Extract the [X, Y] coordinate from the center of the cell holding the provided text.  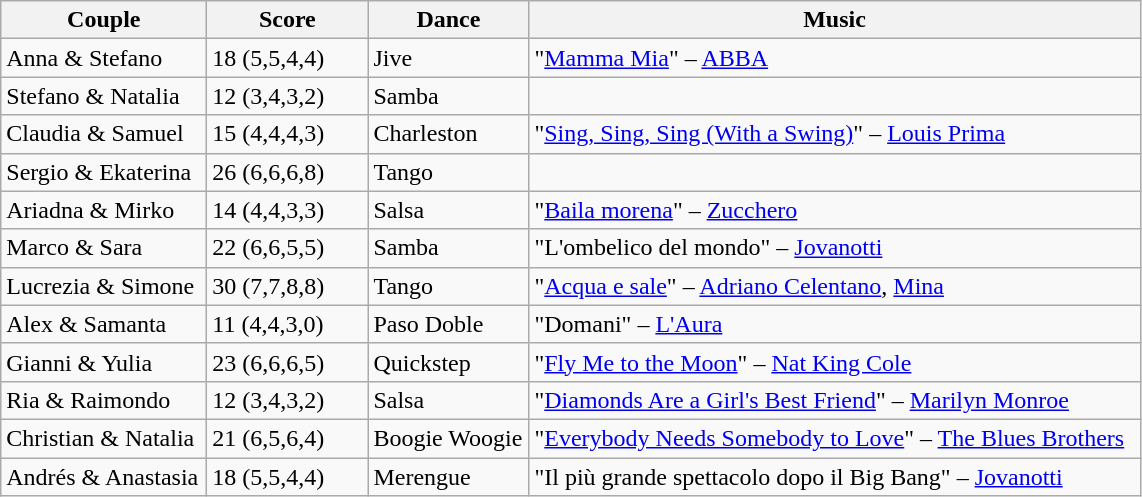
Merengue [448, 477]
Score [288, 20]
Couple [104, 20]
Claudia & Samuel [104, 134]
Anna & Stefano [104, 58]
"Domani" – L'Aura [834, 324]
Christian & Natalia [104, 438]
"Baila morena" – Zucchero [834, 210]
"Il più grande spettacolo dopo il Big Bang" – Jovanotti [834, 477]
Paso Doble [448, 324]
14 (4,4,3,3) [288, 210]
"Fly Me to the Moon" – Nat King Cole [834, 362]
Music [834, 20]
Gianni & Yulia [104, 362]
"Mamma Mia" – ABBA [834, 58]
22 (6,6,5,5) [288, 248]
Andrés & Anastasia [104, 477]
15 (4,4,4,3) [288, 134]
Jive [448, 58]
21 (6,5,6,4) [288, 438]
Ariadna & Mirko [104, 210]
Charleston [448, 134]
Dance [448, 20]
"Sing, Sing, Sing (With a Swing)" – Louis Prima [834, 134]
Marco & Sara [104, 248]
11 (4,4,3,0) [288, 324]
Boogie Woogie [448, 438]
Sergio & Ekaterina [104, 172]
30 (7,7,8,8) [288, 286]
"Everybody Needs Somebody to Love" – The Blues Brothers [834, 438]
Ria & Raimondo [104, 400]
23 (6,6,6,5) [288, 362]
"L'ombelico del mondo" – Jovanotti [834, 248]
Quickstep [448, 362]
Alex & Samanta [104, 324]
"Acqua e sale" – Adriano Celentano, Mina [834, 286]
26 (6,6,6,8) [288, 172]
Lucrezia & Simone [104, 286]
"Diamonds Are a Girl's Best Friend" – Marilyn Monroe [834, 400]
Stefano & Natalia [104, 96]
